Locate the cell with the specified text and output its [X, Y] center coordinate. 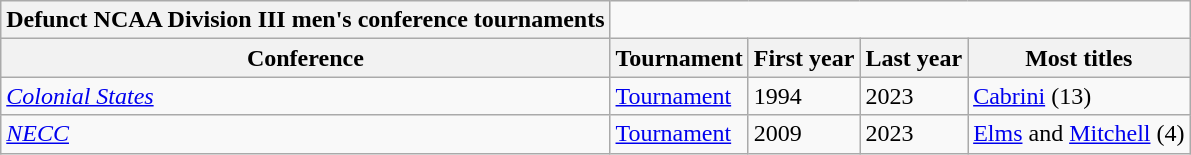
Most titles [1079, 58]
2009 [804, 134]
First year [804, 58]
Last year [914, 58]
Conference [306, 58]
NECC [306, 134]
Elms and Mitchell (4) [1079, 134]
Colonial States [306, 96]
Cabrini (13) [1079, 96]
1994 [804, 96]
Defunct NCAA Division III men's conference tournaments [306, 20]
